Return the (X, Y) coordinate for the center point of the cell that contains the specified text.  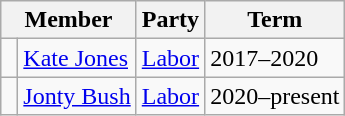
Party (170, 20)
Member (68, 20)
Term (275, 20)
2020–present (275, 96)
Kate Jones (77, 58)
Jonty Bush (77, 96)
2017–2020 (275, 58)
